Return [X, Y] of the center of cell containing provided text 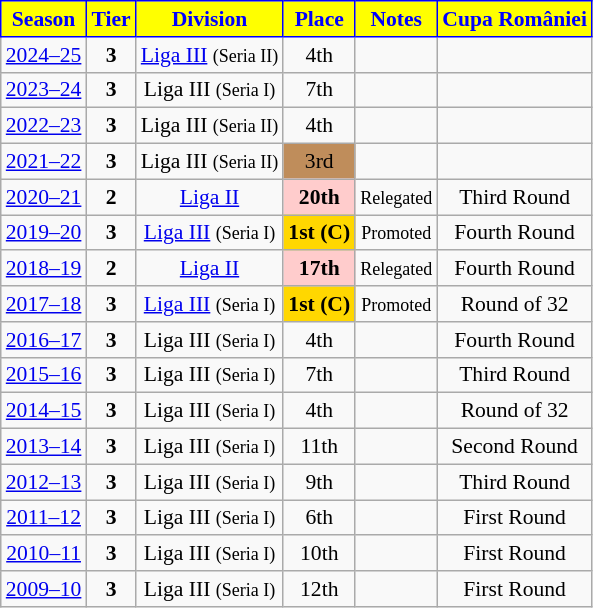
Season [44, 19]
Tier [110, 19]
6th [319, 518]
Place [319, 19]
2020–21 [44, 197]
2013–14 [44, 447]
2015–16 [44, 375]
2010–11 [44, 554]
Division [210, 19]
2016–17 [44, 340]
17th [319, 269]
10th [319, 554]
2024–25 [44, 55]
12th [319, 589]
2022–23 [44, 126]
2017–18 [44, 304]
2021–22 [44, 162]
11th [319, 447]
2009–10 [44, 589]
2018–19 [44, 269]
Second Round [514, 447]
2012–13 [44, 482]
2023–24 [44, 90]
20th [319, 197]
2011–12 [44, 518]
3rd [319, 162]
Notes [396, 19]
9th [319, 482]
2019–20 [44, 233]
2014–15 [44, 411]
Cupa României [514, 19]
